Scan for the cell matching the given text and deliver its (x, y) coordinate at center. 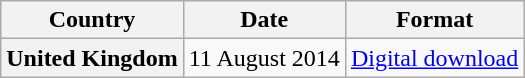
Date (264, 20)
Country (92, 20)
United Kingdom (92, 58)
11 August 2014 (264, 58)
Format (434, 20)
Digital download (434, 58)
